Determine the [X, Y] coordinate at the center of the cell enclosing the given text.  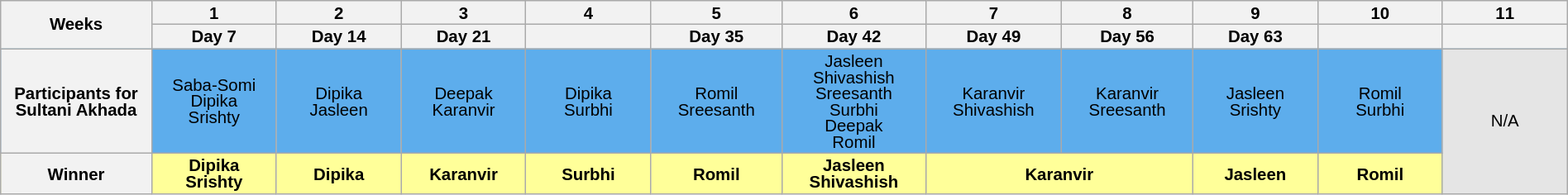
4 [589, 12]
DipikaSrishty [213, 174]
Weeks [76, 24]
5 [716, 12]
3 [463, 12]
JasleenShivashishSreesanthSurbhiDeepakRomil [854, 101]
Day 35 [716, 36]
Winner [76, 174]
JasleenShivashish [854, 174]
KaranvirShivashish [993, 101]
DipikaSurbhi [589, 101]
2 [339, 12]
Jasleen [1255, 174]
11 [1505, 12]
Day 42 [854, 36]
10 [1379, 12]
DeepakKaranvir [463, 101]
8 [1128, 12]
6 [854, 12]
Day 7 [213, 36]
KaranvirSreesanth [1128, 101]
Dipika [339, 174]
Day 49 [993, 36]
JasleenSrishty [1255, 101]
N/A [1505, 121]
7 [993, 12]
Surbhi [589, 174]
Day 14 [339, 36]
Day 56 [1128, 36]
Participants for Sultani Akhada [76, 101]
DipikaJasleen [339, 101]
RomilSurbhi [1379, 101]
1 [213, 12]
Saba-SomiDipikaSrishty [213, 101]
Day 63 [1255, 36]
Day 21 [463, 36]
9 [1255, 12]
RomilSreesanth [716, 101]
